Output the [X, Y] coordinate of the center of the cell containing the given text.  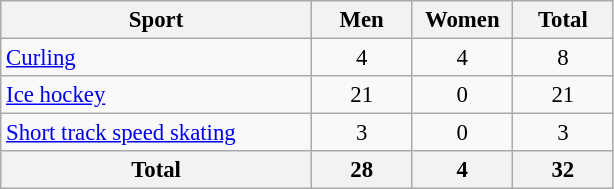
Short track speed skating [156, 133]
Sport [156, 20]
28 [362, 170]
Men [362, 20]
32 [564, 170]
8 [564, 58]
Curling [156, 58]
Women [462, 20]
Ice hockey [156, 95]
